Identify which cell holds the provided text, then report its [x, y] central coordinate. 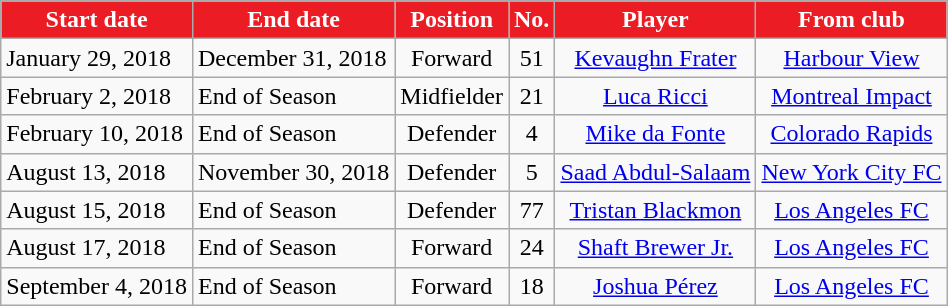
Montreal Impact [852, 96]
November 30, 2018 [293, 172]
Joshua Pérez [656, 286]
From club [852, 20]
Kevaughn Frater [656, 58]
New York City FC [852, 172]
August 13, 2018 [97, 172]
February 10, 2018 [97, 134]
4 [531, 134]
Shaft Brewer Jr. [656, 248]
Luca Ricci [656, 96]
24 [531, 248]
51 [531, 58]
5 [531, 172]
August 15, 2018 [97, 210]
Saad Abdul-Salaam [656, 172]
End date [293, 20]
No. [531, 20]
77 [531, 210]
Harbour View [852, 58]
Midfielder [452, 96]
Start date [97, 20]
January 29, 2018 [97, 58]
Position [452, 20]
December 31, 2018 [293, 58]
Player [656, 20]
September 4, 2018 [97, 286]
February 2, 2018 [97, 96]
Tristan Blackmon [656, 210]
21 [531, 96]
Mike da Fonte [656, 134]
August 17, 2018 [97, 248]
18 [531, 286]
Colorado Rapids [852, 134]
